Locate the cell with the specified text and output its (x, y) center coordinate. 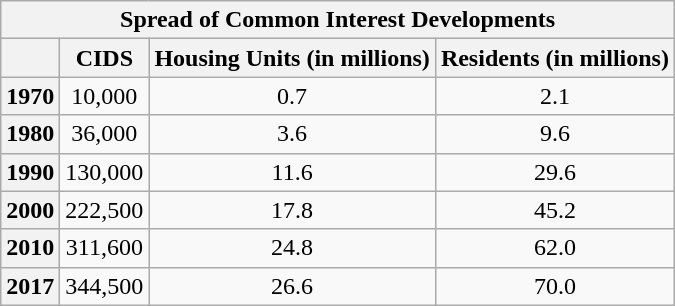
26.6 (292, 286)
10,000 (104, 96)
2.1 (554, 96)
62.0 (554, 248)
70.0 (554, 286)
1980 (30, 134)
2010 (30, 248)
1970 (30, 96)
36,000 (104, 134)
45.2 (554, 210)
Spread of Common Interest Developments (338, 20)
24.8 (292, 248)
Housing Units (in millions) (292, 58)
311,600 (104, 248)
3.6 (292, 134)
Residents (in millions) (554, 58)
2000 (30, 210)
2017 (30, 286)
222,500 (104, 210)
130,000 (104, 172)
29.6 (554, 172)
9.6 (554, 134)
344,500 (104, 286)
17.8 (292, 210)
CIDS (104, 58)
0.7 (292, 96)
11.6 (292, 172)
1990 (30, 172)
